Return the (x, y) coordinate for the center point of the cell that contains the specified text.  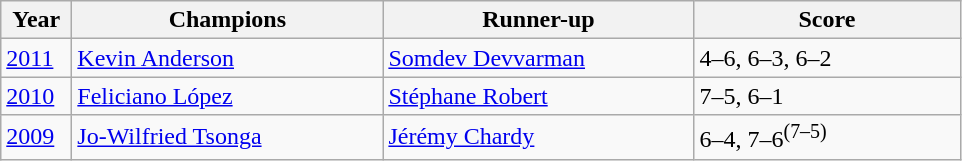
Jérémy Chardy (538, 138)
Kevin Anderson (228, 58)
Somdev Devvarman (538, 58)
Score (827, 20)
Feliciano López (228, 96)
2010 (36, 96)
4–6, 6–3, 6–2 (827, 58)
6–4, 7–6(7–5) (827, 138)
2009 (36, 138)
Jo-Wilfried Tsonga (228, 138)
Year (36, 20)
Champions (228, 20)
7–5, 6–1 (827, 96)
Stéphane Robert (538, 96)
Runner-up (538, 20)
2011 (36, 58)
